Identify which cell holds the provided text, then report its (x, y) central coordinate. 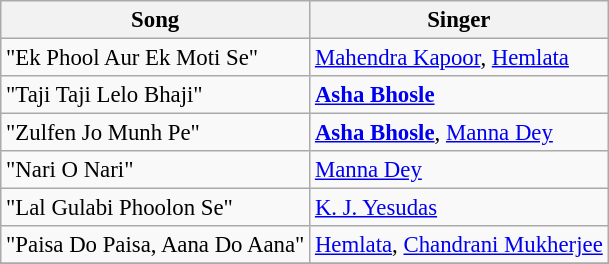
Asha Bhosle, Manna Dey (459, 133)
Singer (459, 20)
Mahendra Kapoor, Hemlata (459, 58)
Manna Dey (459, 170)
Song (156, 20)
"Lal Gulabi Phoolon Se" (156, 208)
"Paisa Do Paisa, Aana Do Aana" (156, 245)
"Nari O Nari" (156, 170)
"Ek Phool Aur Ek Moti Se" (156, 58)
"Taji Taji Lelo Bhaji" (156, 95)
K. J. Yesudas (459, 208)
Hemlata, Chandrani Mukherjee (459, 245)
"Zulfen Jo Munh Pe" (156, 133)
Asha Bhosle (459, 95)
